Return the [X, Y] coordinate for the center point of the cell that contains the specified text.  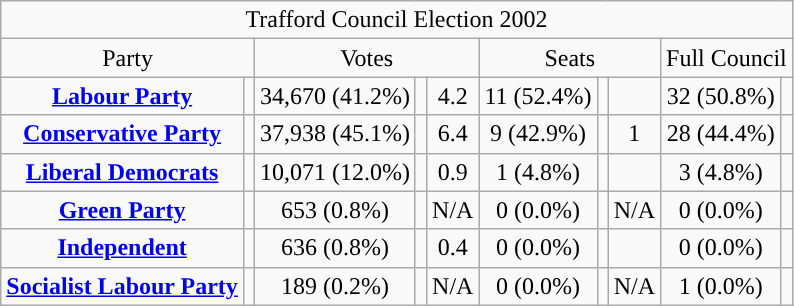
28 (44.4%) [722, 134]
3 (4.8%) [722, 172]
9 (42.9%) [538, 134]
Independent [122, 248]
Liberal Democrats [122, 172]
Trafford Council Election 2002 [397, 20]
6.4 [453, 134]
11 (52.4%) [538, 96]
1 [634, 134]
10,071 (12.0%) [334, 172]
0.9 [453, 172]
Labour Party [122, 96]
37,938 (45.1%) [334, 134]
Seats [570, 58]
Green Party [122, 210]
Conservative Party [122, 134]
189 (0.2%) [334, 286]
34,670 (41.2%) [334, 96]
Party [128, 58]
1 (4.8%) [538, 172]
4.2 [453, 96]
Full Council [727, 58]
32 (50.8%) [722, 96]
0.4 [453, 248]
636 (0.8%) [334, 248]
Socialist Labour Party [122, 286]
Votes [366, 58]
653 (0.8%) [334, 210]
1 (0.0%) [722, 286]
